Search for the cell housing the specified text and yield its (x, y) center coordinate. 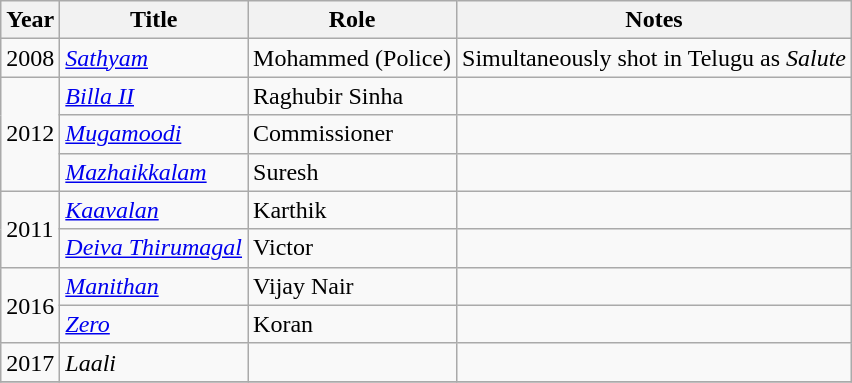
Victor (352, 248)
Mazhaikkalam (154, 172)
Commissioner (352, 134)
Simultaneously shot in Telugu as Salute (654, 58)
Title (154, 20)
Karthik (352, 210)
Zero (154, 324)
Deiva Thirumagal (154, 248)
2008 (30, 58)
Kaavalan (154, 210)
Year (30, 20)
Billa II (154, 96)
Notes (654, 20)
Vijay Nair (352, 286)
Role (352, 20)
Mugamoodi (154, 134)
Manithan (154, 286)
2016 (30, 305)
Raghubir Sinha (352, 96)
2012 (30, 134)
Suresh (352, 172)
Koran (352, 324)
Sathyam (154, 58)
Mohammed (Police) (352, 58)
Laali (154, 362)
2017 (30, 362)
2011 (30, 229)
